Locate the cell with the specified text and output its [x, y] center coordinate. 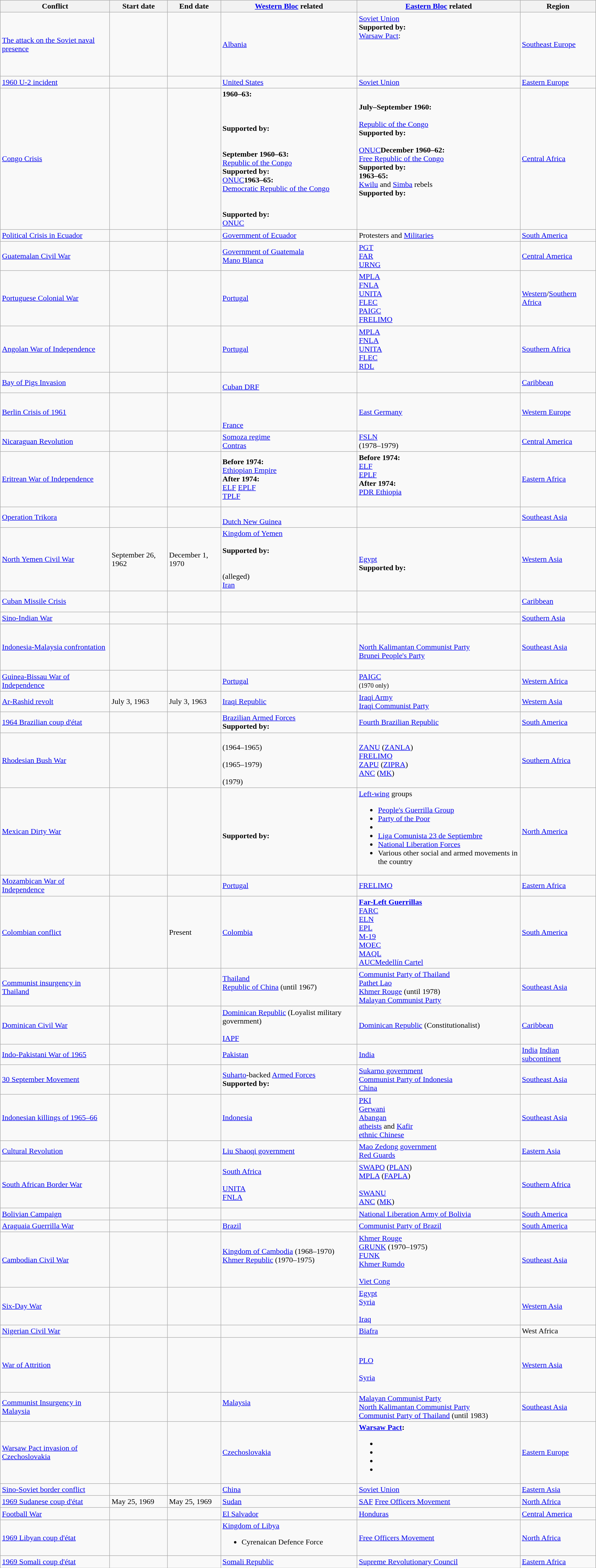
Present [194, 932]
Communist insurgency in Thailand [55, 987]
Soviet UnionSupported by: Warsaw Pact: [439, 44]
Sukarno government Communist Party of Indonesia China [439, 1079]
September 26, 1962 [139, 559]
Dominican Civil War [55, 1025]
Malayan Communist Party North Kalimantan Communist Party Communist Party of Thailand (until 1983) [439, 1407]
North Kalimantan Communist Party Brunei People's Party [439, 647]
Western Africa [558, 681]
December 1, 1970 [194, 559]
North America [558, 832]
1964 Brazilian coup d'état [55, 722]
Cuban Missile Crisis [55, 602]
MPLA FNLA UNITA FLECRDL [439, 349]
Western/Southern Africa [558, 298]
Indonesia-Malaysia confrontation [55, 647]
Western Bloc related [289, 6]
Supported by: [289, 832]
East Germany [439, 412]
North Yemen Civil War [55, 559]
Protesters and Militaries [439, 235]
Indonesian killings of 1965–66 [55, 1117]
1969 Somali coup d'état [55, 1562]
(1964–1965)(1965–1979)(1979) [289, 760]
Czechoslovakia [289, 1452]
Cuban DRF [289, 383]
Eastern Bloc related [439, 6]
Kingdom of Cambodia (1968–1970) Khmer Republic (1970–1975) [289, 1259]
Fourth Brazilian Republic [439, 722]
Somali Republic [289, 1562]
Western Europe [558, 412]
South African Border War [55, 1185]
FSLN (1978–1979) [439, 441]
Colombian conflict [55, 932]
1960–63: Supported by: September 1960–63: Republic of the Congo Supported by: ONUC1963–65: Democratic Republic of the Congo Supported by: ONUC [289, 159]
Communist Insurgency in Malaysia [55, 1407]
Somoza regime Contras [289, 441]
Conflict [55, 6]
Communist Party of Brazil [439, 1226]
SAF Free Officers Movement [439, 1501]
Ar-Rashid revolt [55, 702]
Indonesia [289, 1117]
The attack on the Soviet naval presence [55, 44]
Dominican Republic (Loyalist military government) IAPF [289, 1025]
India Indian subcontinent [558, 1054]
1960 U-2 incident [55, 82]
Warsaw Pact: [439, 1452]
EgyptSupported by: [439, 559]
Suharto-backed Armed ForcesSupported by: [289, 1079]
Communist Party of Thailand Pathet Lao Khmer Rouge (until 1978) Malayan Communist Party [439, 987]
Southern Asia [558, 618]
Guatemalan Civil War [55, 256]
Football War [55, 1514]
Liu Shaoqi government [289, 1151]
Sino-Indian War [55, 618]
Dutch New Guinea [289, 517]
Brazilian Armed ForcesSupported by: [289, 722]
Honduras [439, 1514]
Political Crisis in Ecuador [55, 235]
Colombia [289, 932]
Albania [289, 44]
Bolivian Campaign [55, 1214]
Thailand Republic of China (until 1967) [289, 987]
United States [289, 82]
PGT FAR URNG [439, 256]
Cambodian Civil War [55, 1259]
France [289, 412]
Supreme Revolutionary Council [439, 1562]
Region [558, 6]
Six-Day War [55, 1306]
Start date [139, 6]
Before 1974: Ethiopian EmpireAfter 1974: ELF EPLF TPLF [289, 479]
Kingdom of YemenSupported by: (alleged) Iran [289, 559]
Brazil [289, 1226]
West Africa [558, 1331]
Pakistan [289, 1054]
MPLA FNLA UNITA FLEC PAIGC FRELIMO [439, 298]
PAIGC (1970 only) [439, 681]
War of Attrition [55, 1365]
Warsaw Pact invasion of Czechoslovakia [55, 1452]
Araguaia Guerrilla War [55, 1226]
Mozambican War of Independence [55, 886]
Mao Zedong governmentRed Guards [439, 1151]
Portuguese Colonial War [55, 298]
Mexican Dirty War [55, 832]
Rhodesian Bush War [55, 760]
1969 Sudanese coup d'état [55, 1501]
Government of Guatemala Mano Blanca [289, 256]
South Africa UNITA FNLA [289, 1185]
Eritrean War of Independence [55, 479]
Khmer Rouge GRUNK (1970–1975) FUNK Khmer Rumdo Viet Cong [439, 1259]
Free Officers Movement [439, 1538]
PLO Syria [439, 1365]
National Liberation Army of Bolivia [439, 1214]
Bay of Pigs Invasion [55, 383]
30 September Movement [55, 1079]
Dominican Republic (Constitutionalist) [439, 1025]
Berlin Crisis of 1961 [55, 412]
Iraqi Army Iraqi Communist Party [439, 702]
Southeast Europe [558, 44]
1969 Libyan coup d'état [55, 1538]
Kingdom of Libya Cyrenaican Defence Force [289, 1538]
Nicaraguan Revolution [55, 441]
Cultural Revolution [55, 1151]
Sudan [289, 1501]
Malaysia [289, 1407]
Congo Crisis [55, 159]
Guinea-Bissau War of Independence [55, 681]
Indo-Pakistani War of 1965 [55, 1054]
Biafra [439, 1331]
Government of Ecuador [289, 235]
ZANU (ZANLA) FRELIMO ZAPU (ZIPRA) ANC (MK) [439, 760]
Egypt Syria Iraq [439, 1306]
End date [194, 6]
Far-Left Guerrillas FARC ELN EPL M-19 MOEC MAQL AUCMedellín Cartel [439, 932]
Operation Trikora [55, 517]
Central Africa [558, 159]
SWAPO (PLAN) MPLA (FAPLA) SWANU ANC (MK) [439, 1185]
PKIGerwaniAbanganatheists and Kafirethnic Chinese [439, 1117]
India [439, 1054]
Nigerian Civil War [55, 1331]
Iraqi Republic [289, 702]
Before 1974: ELF EPLFAfter 1974: PDR Ethiopia [439, 479]
China [289, 1489]
FRELIMO [439, 886]
Angolan War of Independence [55, 349]
Sino-Soviet border conflict [55, 1489]
El Salvador [289, 1514]
